Provide the (X, Y) coordinate of the cell's center where the given text is located.  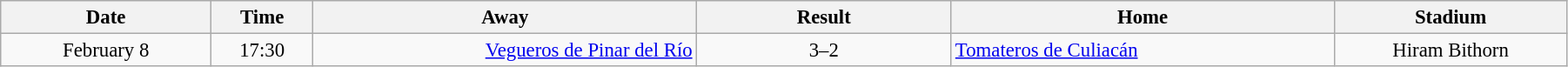
Result (824, 17)
Date (106, 17)
Stadium (1451, 17)
Tomateros de Culiacán (1143, 50)
Home (1143, 17)
17:30 (263, 50)
Time (263, 17)
Hiram Bithorn (1451, 50)
Vegueros de Pinar del Río (505, 50)
3–2 (824, 50)
February 8 (106, 50)
Away (505, 17)
